Determine the [X, Y] coordinate at the center of the cell enclosing the given text.  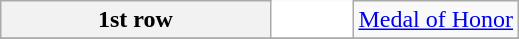
Medal of Honor [436, 20]
1st row [136, 20]
